Return the [x, y] coordinate for the center point of the cell that contains the specified text.  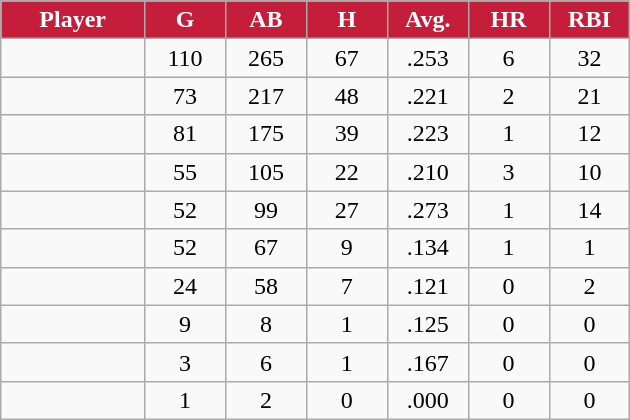
Avg. [428, 20]
27 [346, 210]
7 [346, 286]
.210 [428, 172]
39 [346, 134]
HR [508, 20]
58 [266, 286]
48 [346, 96]
.000 [428, 400]
12 [590, 134]
110 [186, 58]
G [186, 20]
RBI [590, 20]
.253 [428, 58]
.121 [428, 286]
.223 [428, 134]
22 [346, 172]
.221 [428, 96]
8 [266, 324]
Player [73, 20]
.134 [428, 248]
.167 [428, 362]
.273 [428, 210]
81 [186, 134]
AB [266, 20]
14 [590, 210]
32 [590, 58]
10 [590, 172]
73 [186, 96]
105 [266, 172]
24 [186, 286]
.125 [428, 324]
21 [590, 96]
265 [266, 58]
99 [266, 210]
H [346, 20]
217 [266, 96]
175 [266, 134]
55 [186, 172]
